Provide the (x, y) coordinate of the cell's center where the given text is located.  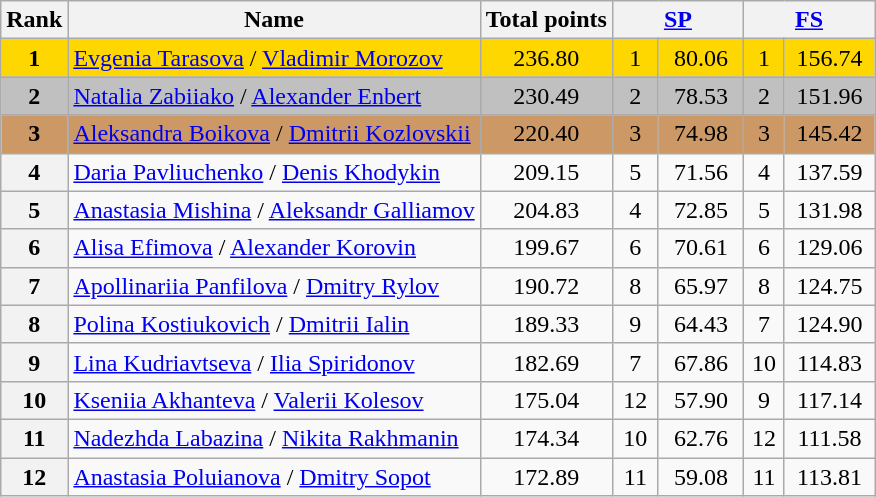
151.96 (829, 96)
145.42 (829, 134)
78.53 (700, 96)
137.59 (829, 172)
Anastasia Mishina / Aleksandr Galliamov (274, 210)
156.74 (829, 58)
113.81 (829, 477)
Alisa Efimova / Alexander Korovin (274, 248)
175.04 (546, 400)
62.76 (700, 438)
70.61 (700, 248)
80.06 (700, 58)
124.90 (829, 324)
65.97 (700, 286)
Daria Pavliuchenko / Denis Khodykin (274, 172)
182.69 (546, 362)
111.58 (829, 438)
Total points (546, 20)
74.98 (700, 134)
67.86 (700, 362)
SP (678, 20)
220.40 (546, 134)
71.56 (700, 172)
199.67 (546, 248)
Lina Kudriavtseva / Ilia Spiridonov (274, 362)
131.98 (829, 210)
Evgenia Tarasova / Vladimir Morozov (274, 58)
Anastasia Poluianova / Dmitry Sopot (274, 477)
59.08 (700, 477)
124.75 (829, 286)
Nadezhda Labazina / Nikita Rakhmanin (274, 438)
Apollinariia Panfilova / Dmitry Rylov (274, 286)
209.15 (546, 172)
Kseniia Akhanteva / Valerii Kolesov (274, 400)
204.83 (546, 210)
Natalia Zabiiako / Alexander Enbert (274, 96)
114.83 (829, 362)
Aleksandra Boikova / Dmitrii Kozlovskii (274, 134)
Name (274, 20)
FS (808, 20)
129.06 (829, 248)
64.43 (700, 324)
190.72 (546, 286)
Polina Kostiukovich / Dmitrii Ialin (274, 324)
230.49 (546, 96)
72.85 (700, 210)
174.34 (546, 438)
189.33 (546, 324)
Rank (34, 20)
57.90 (700, 400)
172.89 (546, 477)
117.14 (829, 400)
236.80 (546, 58)
